Detect which cell encompasses the target text, then output its (X, Y) center coordinate. 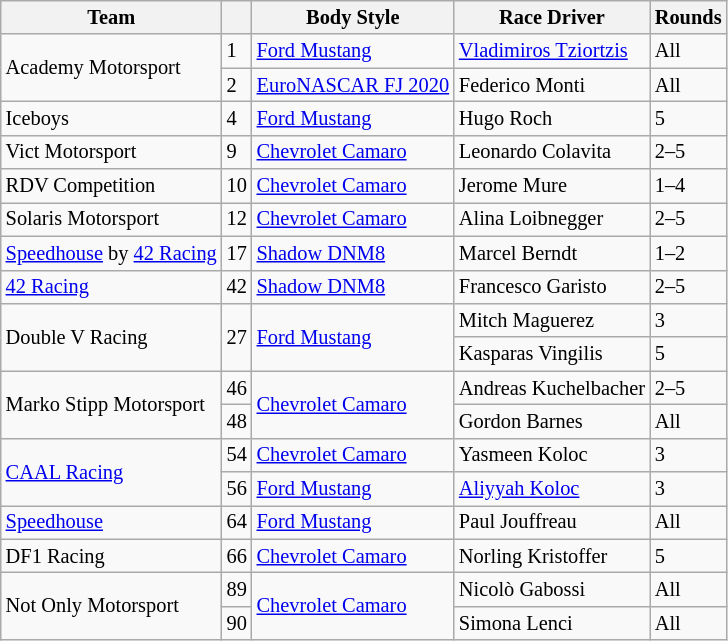
Academy Motorsport (112, 68)
4 (237, 118)
89 (237, 589)
Kasparas Vingilis (552, 354)
Leonardo Colavita (552, 152)
2 (237, 85)
1–4 (688, 186)
27 (237, 336)
Double V Racing (112, 336)
17 (237, 253)
Marko Stipp Motorsport (112, 404)
Race Driver (552, 17)
90 (237, 623)
Mitch Maguerez (552, 320)
Solaris Motorsport (112, 219)
Alina Loibnegger (552, 219)
DF1 Racing (112, 556)
RDV Competition (112, 186)
Hugo Roch (552, 118)
Rounds (688, 17)
46 (237, 388)
12 (237, 219)
Team (112, 17)
CAAL Racing (112, 472)
Vict Motorsport (112, 152)
54 (237, 455)
Speedhouse (112, 522)
EuroNASCAR FJ 2020 (353, 85)
Simona Lenci (552, 623)
Not Only Motorsport (112, 606)
Jerome Mure (552, 186)
Paul Jouffreau (552, 522)
1 (237, 51)
Federico Monti (552, 85)
56 (237, 489)
1–2 (688, 253)
Iceboys (112, 118)
Speedhouse by 42 Racing (112, 253)
Marcel Berndt (552, 253)
48 (237, 421)
Nicolò Gabossi (552, 589)
42 Racing (112, 287)
Andreas Kuchelbacher (552, 388)
Yasmeen Koloc (552, 455)
Gordon Barnes (552, 421)
9 (237, 152)
Aliyyah Koloc (552, 489)
Body Style (353, 17)
66 (237, 556)
Vladimiros Tziortzis (552, 51)
Norling Kristoffer (552, 556)
64 (237, 522)
42 (237, 287)
Francesco Garisto (552, 287)
10 (237, 186)
